Extract the (x, y) coordinate from the center of the cell holding the provided text.  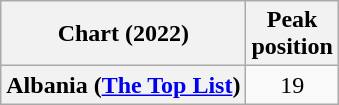
Peakposition (292, 34)
19 (292, 85)
Albania (The Top List) (124, 85)
Chart (2022) (124, 34)
